Pinpoint the cell where the given text exists, returning its (x, y) midpoint coordinate. 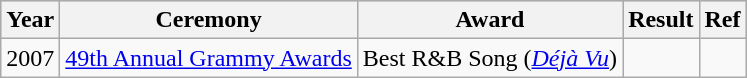
Award (490, 20)
2007 (30, 58)
Ceremony (208, 20)
Ref (722, 20)
Year (30, 20)
Best R&B Song (Déjà Vu) (490, 58)
49th Annual Grammy Awards (208, 58)
Result (661, 20)
